Pinpoint the cell where the given text exists, returning its [x, y] midpoint coordinate. 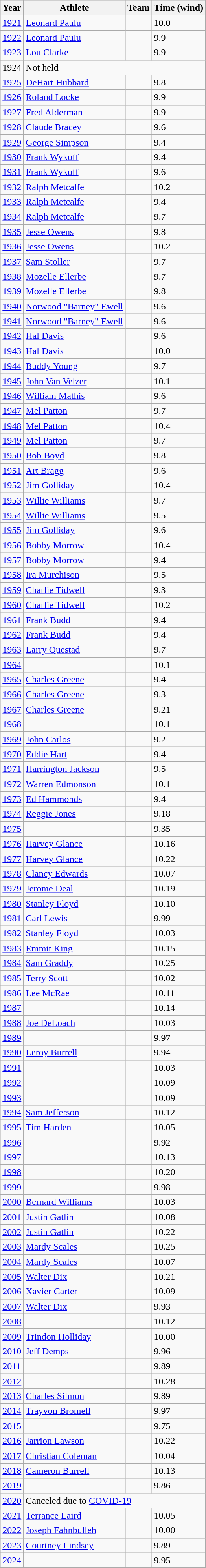
Leroy Burrell [75, 1053]
1992 [12, 1082]
10.02 [178, 978]
1924 [12, 67]
Canceled due to COVID-19 [115, 1501]
Roland Locke [75, 97]
1945 [12, 381]
2003 [12, 1247]
2000 [12, 1202]
10.11 [178, 993]
Not held [115, 67]
2020 [12, 1501]
1975 [12, 829]
2013 [12, 1396]
10.10 [178, 903]
10.16 [178, 844]
Sam Graddy [75, 963]
10.28 [178, 1381]
Terrance Laird [75, 1515]
1944 [12, 366]
Jeff Demps [75, 1351]
Year [12, 8]
DeHart Hubbard [75, 82]
2023 [12, 1545]
1986 [12, 993]
Bernard Williams [75, 1202]
1923 [12, 53]
Team [138, 8]
9.18 [178, 814]
1972 [12, 784]
Bob Boyd [75, 456]
1929 [12, 142]
1936 [12, 247]
1998 [12, 1172]
Emmit King [75, 948]
1933 [12, 202]
1956 [12, 545]
1965 [12, 680]
2009 [12, 1336]
Trindon Holliday [75, 1336]
Christian Coleman [75, 1456]
1989 [12, 1038]
John Carlos [75, 739]
1990 [12, 1053]
2010 [12, 1351]
Carl Lewis [75, 919]
Buddy Young [75, 366]
1997 [12, 1157]
1980 [12, 903]
Lee McRae [75, 993]
1942 [12, 336]
2024 [12, 1560]
1946 [12, 396]
1982 [12, 933]
1938 [12, 276]
2001 [12, 1217]
2017 [12, 1456]
Cameron Burrell [75, 1471]
1930 [12, 157]
2002 [12, 1232]
10.21 [178, 1277]
1967 [12, 709]
2011 [12, 1366]
Ira Murchison [75, 575]
1928 [12, 127]
10.20 [178, 1172]
1941 [12, 321]
1959 [12, 590]
Harrington Jackson [75, 769]
1976 [12, 844]
2012 [12, 1381]
1922 [12, 38]
2014 [12, 1411]
Trayvon Bromell [75, 1411]
Warren Edmonson [75, 784]
Time (wind) [178, 8]
1988 [12, 1023]
Larry Questad [75, 649]
1958 [12, 575]
1952 [12, 486]
1987 [12, 1008]
2021 [12, 1515]
1971 [12, 769]
2007 [12, 1306]
10.19 [178, 888]
1932 [12, 187]
1925 [12, 82]
1983 [12, 948]
9.35 [178, 829]
Claude Bracey [75, 127]
1927 [12, 112]
1950 [12, 456]
1991 [12, 1068]
1931 [12, 172]
9.95 [178, 1560]
1963 [12, 649]
Sam Jefferson [75, 1112]
1943 [12, 351]
1926 [12, 97]
1962 [12, 635]
Sam Stoller [75, 262]
1955 [12, 530]
2018 [12, 1471]
1954 [12, 515]
1968 [12, 724]
1996 [12, 1142]
Jarrion Lawson [75, 1441]
Fred Alderman [75, 112]
9.98 [178, 1187]
Xavier Carter [75, 1292]
10.08 [178, 1217]
Reggie Jones [75, 814]
Athlete [75, 8]
9.96 [178, 1351]
2008 [12, 1321]
1949 [12, 441]
2004 [12, 1262]
1951 [12, 471]
Jerome Deal [75, 888]
1993 [12, 1097]
Joe DeLoach [75, 1023]
Clancy Edwards [75, 873]
2022 [12, 1530]
1985 [12, 978]
Eddie Hart [75, 754]
Courtney Lindsey [75, 1545]
1973 [12, 799]
1921 [12, 23]
10.15 [178, 948]
Lou Clarke [75, 53]
1948 [12, 426]
2006 [12, 1292]
9.92 [178, 1142]
1970 [12, 754]
1964 [12, 665]
1940 [12, 306]
9.21 [178, 709]
1947 [12, 411]
9.86 [178, 1486]
1935 [12, 232]
1960 [12, 605]
1995 [12, 1127]
1979 [12, 888]
9.94 [178, 1053]
9.99 [178, 919]
2005 [12, 1277]
2015 [12, 1426]
1961 [12, 620]
Charles Silmon [75, 1396]
1966 [12, 695]
1978 [12, 873]
Tim Harden [75, 1127]
George Simpson [75, 142]
Terry Scott [75, 978]
1969 [12, 739]
Ed Hammonds [75, 799]
1953 [12, 500]
John Van Velzer [75, 381]
Joseph Fahnbulleh [75, 1530]
10.04 [178, 1456]
9.93 [178, 1306]
10.14 [178, 1008]
9.75 [178, 1426]
William Mathis [75, 396]
1984 [12, 963]
1934 [12, 217]
9.2 [178, 739]
1994 [12, 1112]
1981 [12, 919]
2016 [12, 1441]
1937 [12, 262]
1999 [12, 1187]
1957 [12, 560]
2019 [12, 1486]
1939 [12, 291]
1974 [12, 814]
1977 [12, 859]
Art Bragg [75, 471]
